From the cell containing the given text, extract its center point as (x, y) coordinate. 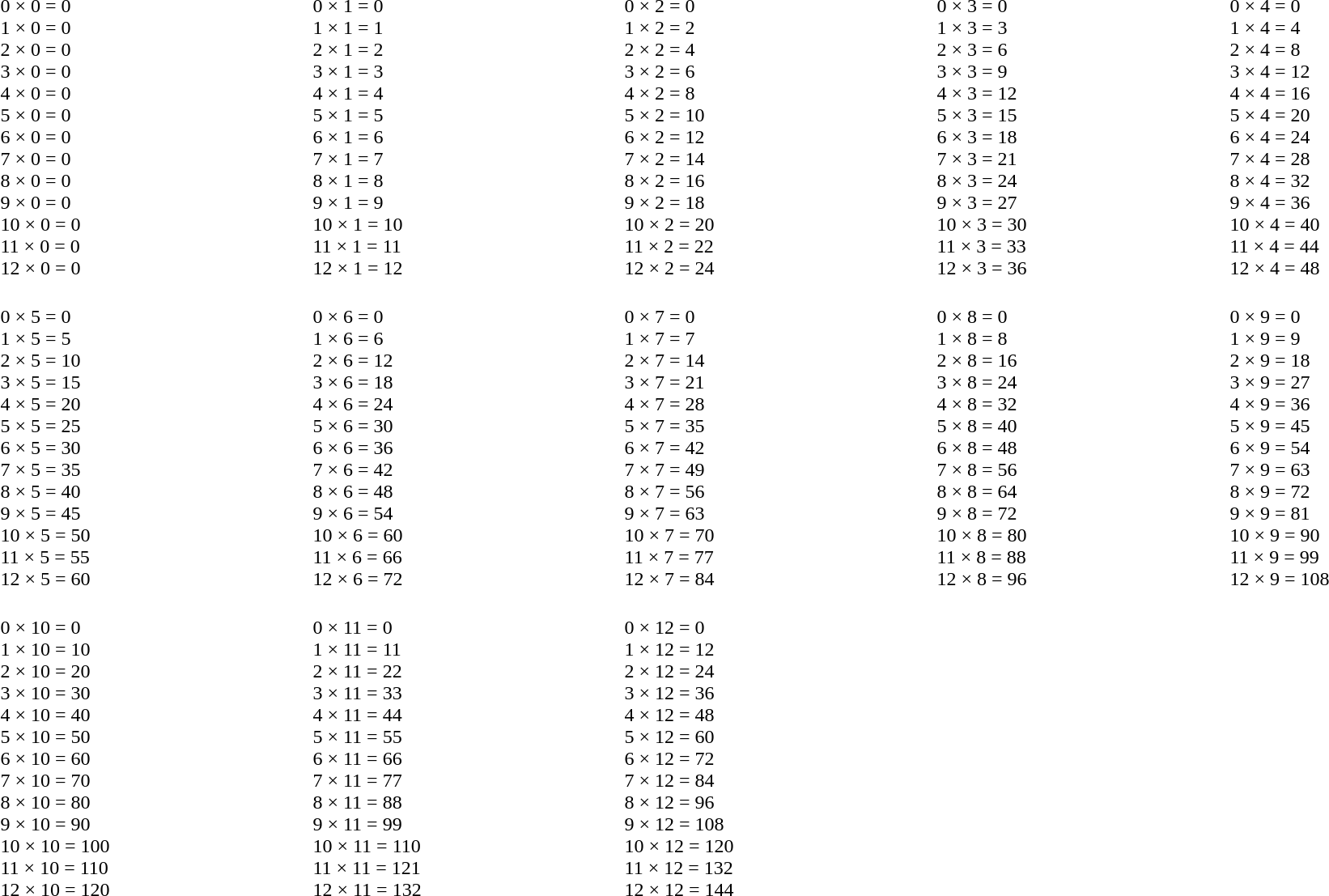
0 × 8 = 0 1 × 8 = 8 2 × 8 = 16 3 × 8 = 24 4 × 8 = 32 5 × 8 = 40 6 × 8 = 48 7 × 8 = 56 8 × 8 = 64 9 × 8 = 72 10 × 8 = 80 11 × 8 = 88 12 × 8 = 96 (1081, 437)
0 × 6 = 0 1 × 6 = 6 2 × 6 = 12 3 × 6 = 18 4 × 6 = 24 5 × 6 = 30 6 × 6 = 36 7 × 6 = 42 8 × 6 = 48 9 × 6 = 54 10 × 6 = 60 11 × 6 = 66 12 × 6 = 72 (466, 437)
0 × 7 = 0 1 × 7 = 7 2 × 7 = 14 3 × 7 = 21 4 × 7 = 28 5 × 7 = 35 6 × 7 = 42 7 × 7 = 49 8 × 7 = 56 9 × 7 = 63 10 × 7 = 70 11 × 7 = 77 12 × 7 = 84 (779, 437)
